Return the [x, y] coordinate for the center point of the cell that contains the specified text.  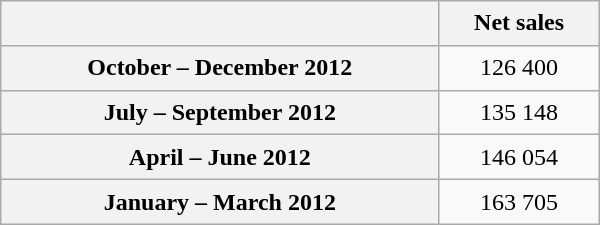
April – June 2012 [220, 158]
October – December 2012 [220, 68]
163 705 [519, 202]
July – September 2012 [220, 112]
126 400 [519, 68]
146 054 [519, 158]
January – March 2012 [220, 202]
Net sales [519, 24]
135 148 [519, 112]
